Scan for the cell matching the given text and deliver its [x, y] coordinate at center. 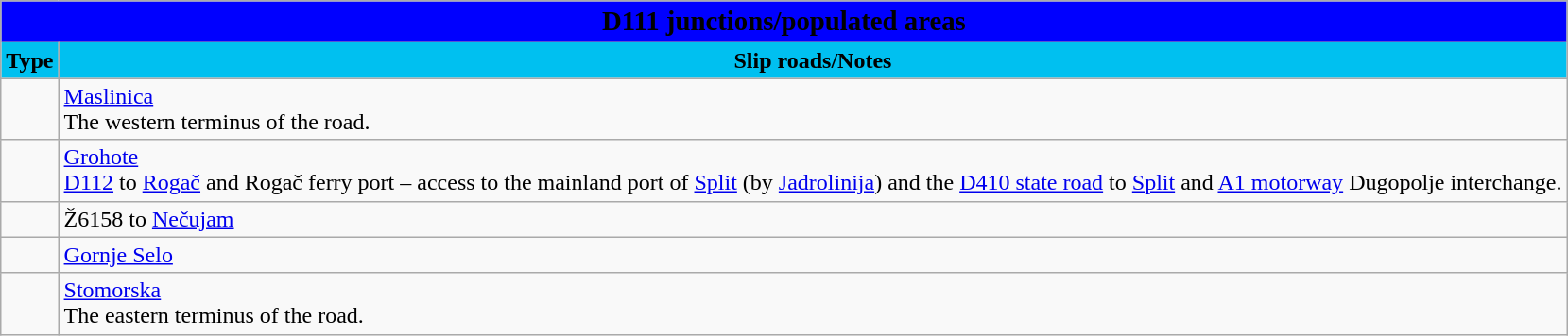
Gornje Selo [813, 255]
Ž6158 to Nečujam [813, 219]
StomorskaThe eastern terminus of the road. [813, 304]
D111 junctions/populated areas [784, 22]
MaslinicaThe western terminus of the road. [813, 109]
Type [30, 60]
Slip roads/Notes [813, 60]
